Return (x, y) of the center of cell containing provided text 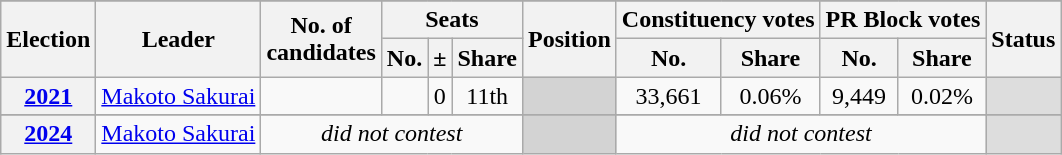
11th (488, 96)
2024 (48, 134)
9,449 (859, 96)
No. ofcandidates (321, 39)
PR Block votes (903, 20)
Election (48, 39)
± (440, 58)
Seats (452, 20)
2021 (48, 96)
0 (440, 96)
Position (570, 39)
0.06% (770, 96)
Status (1024, 39)
Leader (178, 39)
0.02% (942, 96)
Constituency votes (718, 20)
33,661 (668, 96)
